Output the [X, Y] coordinate of the center of the cell containing the given text.  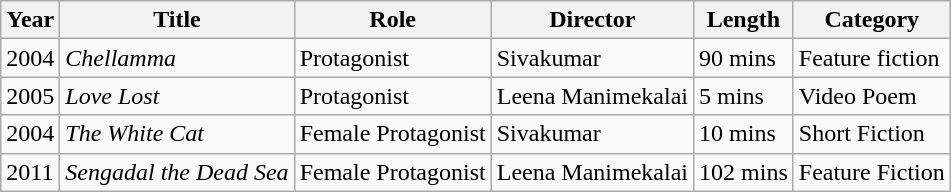
Chellamma [177, 58]
Short Fiction [872, 134]
90 mins [744, 58]
10 mins [744, 134]
Video Poem [872, 96]
Year [30, 20]
2011 [30, 172]
Director [592, 20]
Feature Fiction [872, 172]
Title [177, 20]
Category [872, 20]
Length [744, 20]
The White Cat [177, 134]
5 mins [744, 96]
Role [392, 20]
102 mins [744, 172]
2005 [30, 96]
Feature fiction [872, 58]
Love Lost [177, 96]
Sengadal the Dead Sea [177, 172]
